For the text-containing cell, return its midpoint in [x, y] coordinate format. 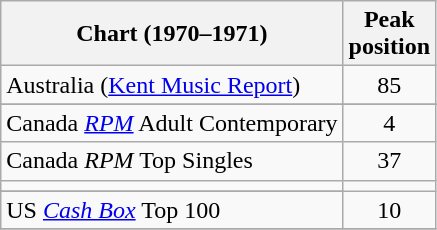
Canada RPM Top Singles [172, 161]
37 [389, 161]
Canada RPM Adult Contemporary [172, 123]
4 [389, 123]
Chart (1970–1971) [172, 34]
US Cash Box Top 100 [172, 210]
Australia (Kent Music Report) [172, 85]
85 [389, 85]
10 [389, 210]
Peakposition [389, 34]
